Pinpoint the cell where the given text exists, returning its (X, Y) midpoint coordinate. 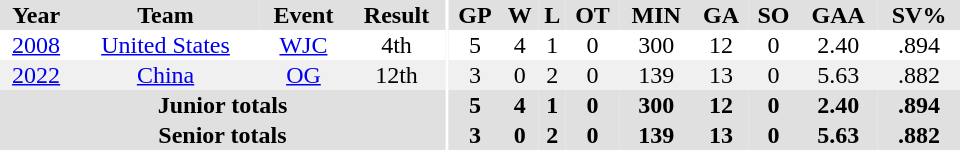
MIN (656, 15)
WJC (304, 45)
Team (166, 15)
SV% (919, 15)
GA (720, 15)
SO (774, 15)
4th (396, 45)
L (552, 15)
GAA (838, 15)
2008 (36, 45)
China (166, 75)
Result (396, 15)
Junior totals (222, 105)
12th (396, 75)
United States (166, 45)
W (520, 15)
2022 (36, 75)
OT (592, 15)
Senior totals (222, 135)
GP (474, 15)
Event (304, 15)
Year (36, 15)
OG (304, 75)
